Return the [X, Y] coordinate for the center point of the cell that contains the specified text.  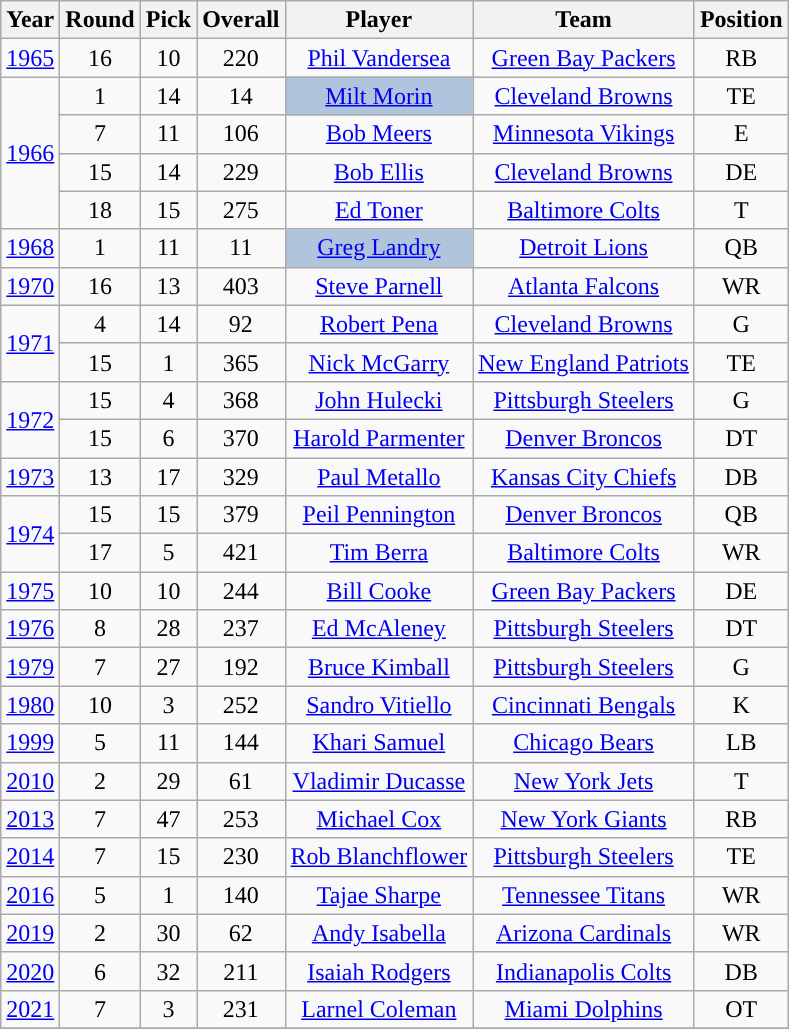
2019 [30, 933]
Robert Pena [379, 324]
Team [584, 20]
Bob Meers [379, 134]
47 [168, 819]
1999 [30, 743]
Sandro Vitiello [379, 705]
Detroit Lions [584, 248]
Kansas City Chiefs [584, 477]
244 [241, 591]
2016 [30, 895]
140 [241, 895]
Khari Samuel [379, 743]
Round [100, 20]
28 [168, 629]
Bruce Kimball [379, 667]
Tajae Sharpe [379, 895]
K [741, 705]
Ed McAleney [379, 629]
192 [241, 667]
Ed Toner [379, 210]
275 [241, 210]
Bob Ellis [379, 172]
Position [741, 20]
30 [168, 933]
62 [241, 933]
OT [741, 1009]
1979 [30, 667]
LB [741, 743]
1974 [30, 534]
231 [241, 1009]
1972 [30, 419]
Indianapolis Colts [584, 971]
Peil Pennington [379, 515]
Vladimir Ducasse [379, 781]
New England Patriots [584, 362]
Bill Cooke [379, 591]
Michael Cox [379, 819]
Chicago Bears [584, 743]
Tim Berra [379, 553]
Tennessee Titans [584, 895]
Pick [168, 20]
New York Giants [584, 819]
252 [241, 705]
144 [241, 743]
1971 [30, 343]
Cincinnati Bengals [584, 705]
92 [241, 324]
2014 [30, 857]
Year [30, 20]
Atlanta Falcons [584, 286]
John Hulecki [379, 400]
Greg Landry [379, 248]
Arizona Cardinals [584, 933]
1976 [30, 629]
1980 [30, 705]
2021 [30, 1009]
Player [379, 20]
61 [241, 781]
1973 [30, 477]
E [741, 134]
368 [241, 400]
403 [241, 286]
237 [241, 629]
220 [241, 58]
Paul Metallo [379, 477]
253 [241, 819]
8 [100, 629]
106 [241, 134]
Andy Isabella [379, 933]
2013 [30, 819]
32 [168, 971]
230 [241, 857]
370 [241, 438]
Larnel Coleman [379, 1009]
1970 [30, 286]
Rob Blanchflower [379, 857]
365 [241, 362]
18 [100, 210]
1966 [30, 153]
Phil Vandersea [379, 58]
1968 [30, 248]
Isaiah Rodgers [379, 971]
Minnesota Vikings [584, 134]
Milt Morin [379, 96]
421 [241, 553]
Miami Dolphins [584, 1009]
New York Jets [584, 781]
29 [168, 781]
229 [241, 172]
Harold Parmenter [379, 438]
1975 [30, 591]
Overall [241, 20]
2010 [30, 781]
Nick McGarry [379, 362]
27 [168, 667]
Steve Parnell [379, 286]
211 [241, 971]
329 [241, 477]
2020 [30, 971]
379 [241, 515]
1965 [30, 58]
